Scan for the cell matching the given text and deliver its (x, y) coordinate at center. 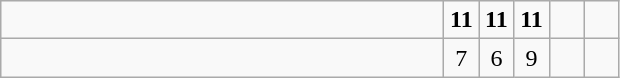
7 (462, 58)
9 (532, 58)
6 (496, 58)
